Identify which cell holds the provided text, then report its (X, Y) central coordinate. 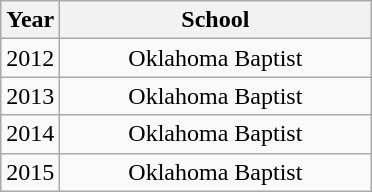
2013 (30, 96)
2012 (30, 58)
2014 (30, 134)
Year (30, 20)
2015 (30, 172)
School (216, 20)
